For the text-containing cell, return its midpoint in [X, Y] coordinate format. 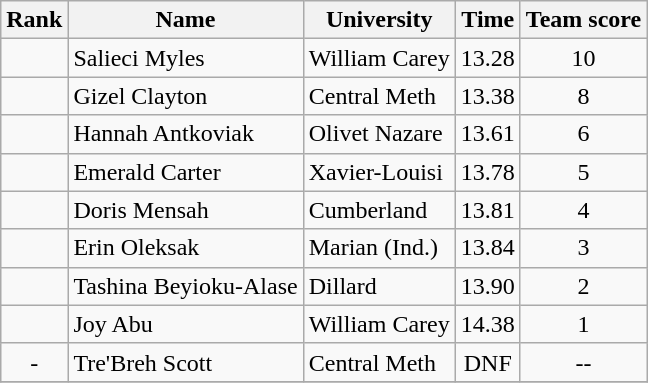
Doris Mensah [186, 210]
Tre'Breh Scott [186, 362]
Team score [583, 20]
DNF [488, 362]
Joy Abu [186, 324]
13.78 [488, 172]
Name [186, 20]
Marian (Ind.) [379, 248]
13.38 [488, 96]
13.81 [488, 210]
13.28 [488, 58]
Gizel Clayton [186, 96]
-- [583, 362]
Dillard [379, 286]
13.61 [488, 134]
2 [583, 286]
8 [583, 96]
Erin Oleksak [186, 248]
1 [583, 324]
Hannah Antkoviak [186, 134]
- [34, 362]
University [379, 20]
14.38 [488, 324]
3 [583, 248]
Time [488, 20]
13.90 [488, 286]
5 [583, 172]
Rank [34, 20]
13.84 [488, 248]
Tashina Beyioku-Alase [186, 286]
Emerald Carter [186, 172]
Xavier-Louisi [379, 172]
10 [583, 58]
Olivet Nazare [379, 134]
4 [583, 210]
Cumberland [379, 210]
6 [583, 134]
Salieci Myles [186, 58]
